Locate the cell with the specified text and output its (X, Y) center coordinate. 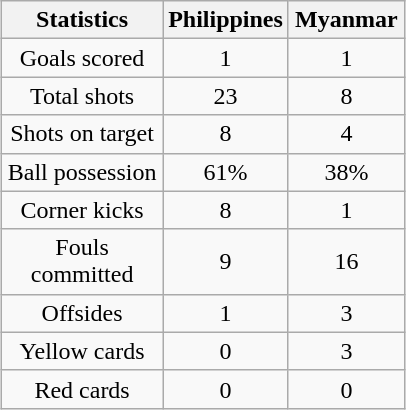
16 (346, 262)
Shots on target (82, 134)
61% (226, 172)
Yellow cards (82, 351)
Goals scored (82, 58)
Total shots (82, 96)
Fouls committed (82, 262)
Corner kicks (82, 210)
23 (226, 96)
Philippines (226, 20)
Red cards (82, 389)
Statistics (82, 20)
Ball possession (82, 172)
Offsides (82, 313)
Myanmar (346, 20)
9 (226, 262)
38% (346, 172)
4 (346, 134)
